Scan for the cell matching the given text and deliver its (X, Y) coordinate at center. 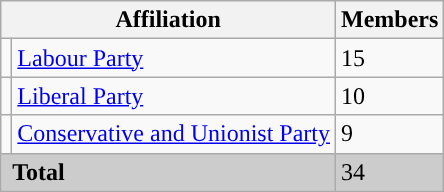
Affiliation (168, 20)
15 (390, 58)
Conservative and Unionist Party (174, 134)
34 (390, 172)
Liberal Party (174, 96)
Members (390, 20)
Total (168, 172)
10 (390, 96)
9 (390, 134)
Labour Party (174, 58)
